Return [x, y] of the center of cell containing provided text 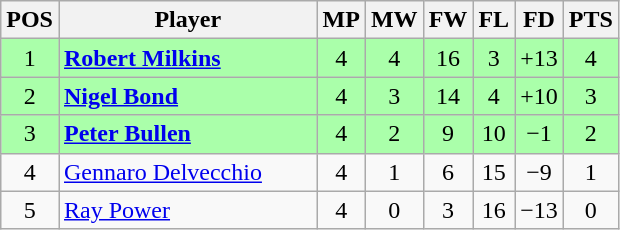
15 [494, 172]
+10 [540, 96]
MP [341, 20]
Gennaro Delvecchio [188, 172]
Player [188, 20]
POS [30, 20]
MW [394, 20]
Peter Bullen [188, 134]
Nigel Bond [188, 96]
FW [448, 20]
Robert Milkins [188, 58]
10 [494, 134]
Ray Power [188, 210]
14 [448, 96]
9 [448, 134]
−13 [540, 210]
6 [448, 172]
PTS [590, 20]
5 [30, 210]
−1 [540, 134]
+13 [540, 58]
FD [540, 20]
−9 [540, 172]
FL [494, 20]
